Search for the cell housing the specified text and yield its (X, Y) center coordinate. 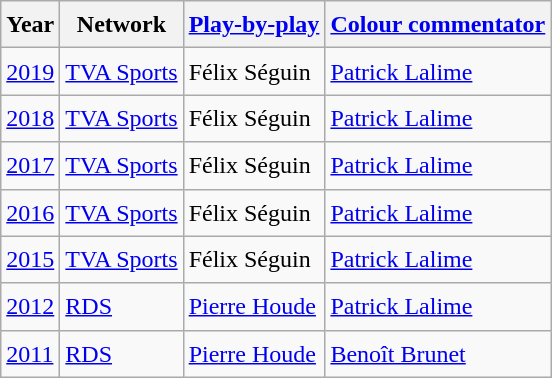
2011 (30, 354)
Network (122, 24)
2019 (30, 72)
2018 (30, 118)
Benoît Brunet (438, 354)
2012 (30, 306)
2015 (30, 260)
Play-by-play (254, 24)
Year (30, 24)
2016 (30, 212)
2017 (30, 166)
Colour commentator (438, 24)
